Scan for the cell matching the given text and deliver its (x, y) coordinate at center. 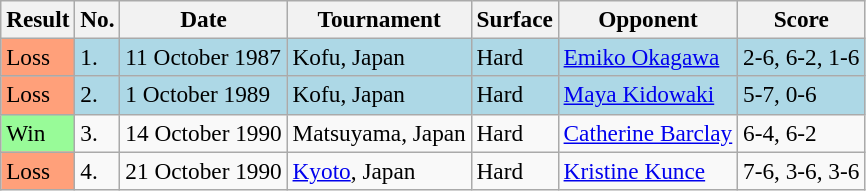
3. (98, 133)
11 October 1987 (204, 57)
Win (38, 133)
No. (98, 19)
Maya Kidowaki (648, 95)
5-7, 0-6 (802, 95)
Date (204, 19)
Opponent (648, 19)
1 October 1989 (204, 95)
Kyoto, Japan (379, 170)
14 October 1990 (204, 133)
21 October 1990 (204, 170)
Tournament (379, 19)
7-6, 3-6, 3-6 (802, 170)
2. (98, 95)
6-4, 6-2 (802, 133)
Score (802, 19)
Emiko Okagawa (648, 57)
1. (98, 57)
4. (98, 170)
Matsuyama, Japan (379, 133)
Catherine Barclay (648, 133)
Surface (514, 19)
2-6, 6-2, 1-6 (802, 57)
Result (38, 19)
Kristine Kunce (648, 170)
